Determine the (X, Y) coordinate at the center of the cell enclosing the given text.  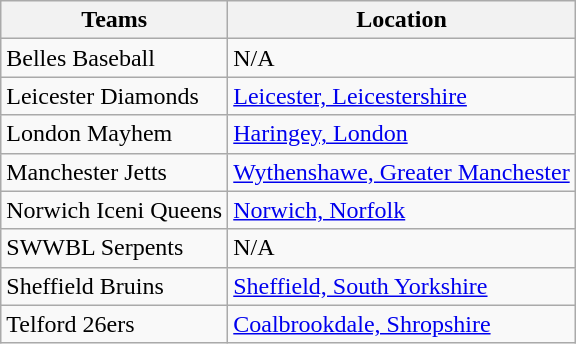
Leicester Diamonds (114, 96)
Coalbrookdale, Shropshire (402, 324)
Telford 26ers (114, 324)
Sheffield, South Yorkshire (402, 286)
Sheffield Bruins (114, 286)
Wythenshawe, Greater Manchester (402, 172)
SWWBL Serpents (114, 248)
Manchester Jetts (114, 172)
Location (402, 20)
Leicester, Leicestershire (402, 96)
Teams (114, 20)
Norwich Iceni Queens (114, 210)
London Mayhem (114, 134)
Haringey, London (402, 134)
Belles Baseball (114, 58)
Norwich, Norfolk (402, 210)
